Provide the (X, Y) coordinate of the cell's center where the given text is located.  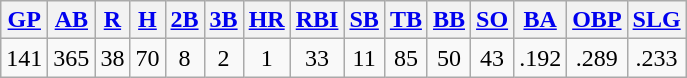
AB (72, 20)
OBP (597, 20)
85 (406, 58)
GP (24, 20)
SO (492, 20)
38 (112, 58)
HR (266, 20)
R (112, 20)
RBI (317, 20)
11 (364, 58)
365 (72, 58)
.289 (597, 58)
.233 (656, 58)
3B (224, 20)
50 (448, 58)
43 (492, 58)
2 (224, 58)
TB (406, 20)
1 (266, 58)
141 (24, 58)
2B (184, 20)
70 (148, 58)
BA (540, 20)
8 (184, 58)
.192 (540, 58)
SLG (656, 20)
33 (317, 58)
BB (448, 20)
SB (364, 20)
H (148, 20)
